Provide the [X, Y] coordinate of the cell's center where the given text is located.  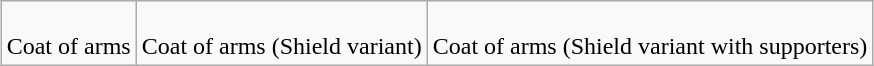
Coat of arms (Shield variant) [282, 34]
Coat of arms [68, 34]
Coat of arms (Shield variant with supporters) [650, 34]
